Locate the cell with the specified text and output its (x, y) center coordinate. 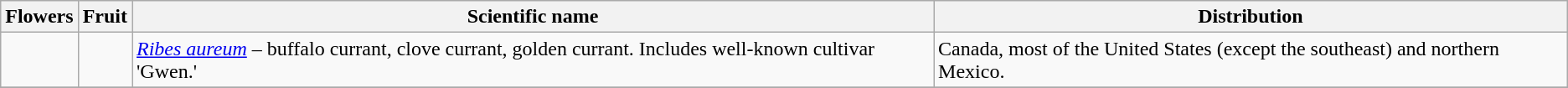
Ribes aureum – buffalo currant, clove currant, golden currant. Includes well-known cultivar 'Gwen.' (533, 60)
Fruit (105, 17)
Scientific name (533, 17)
Distribution (1251, 17)
Canada, most of the United States (except the southeast) and northern Mexico. (1251, 60)
Flowers (39, 17)
